Return [x, y] of the center of cell containing provided text 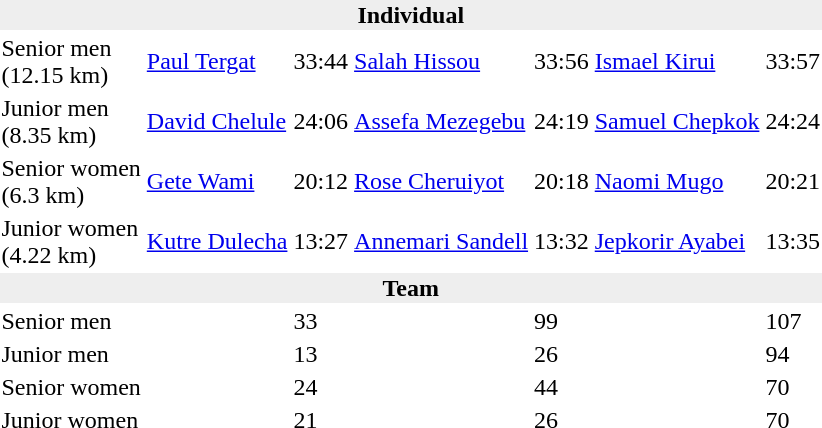
13:35 [793, 242]
Senior men(12.15 km) [71, 62]
26 [562, 354]
99 [562, 321]
20:12 [321, 182]
Salah Hissou [442, 62]
24:24 [793, 122]
24:19 [562, 122]
Assefa Mezegebu [442, 122]
Senior men [71, 321]
107 [793, 321]
David Chelule [217, 122]
13 [321, 354]
Annemari Sandell [442, 242]
Naomi Mugo [677, 182]
Kutre Dulecha [217, 242]
24:06 [321, 122]
Jepkorir Ayabei [677, 242]
13:32 [562, 242]
33:56 [562, 62]
Junior men [71, 354]
20:18 [562, 182]
33:57 [793, 62]
13:27 [321, 242]
44 [562, 387]
94 [793, 354]
Senior women [71, 387]
Individual [411, 15]
Samuel Chepkok [677, 122]
Senior women(6.3 km) [71, 182]
Gete Wami [217, 182]
33 [321, 321]
70 [793, 387]
33:44 [321, 62]
Team [411, 288]
Junior women(4.22 km) [71, 242]
Ismael Kirui [677, 62]
Junior men(8.35 km) [71, 122]
Rose Cheruiyot [442, 182]
20:21 [793, 182]
24 [321, 387]
Paul Tergat [217, 62]
